Identify which cell holds the provided text, then report its (X, Y) central coordinate. 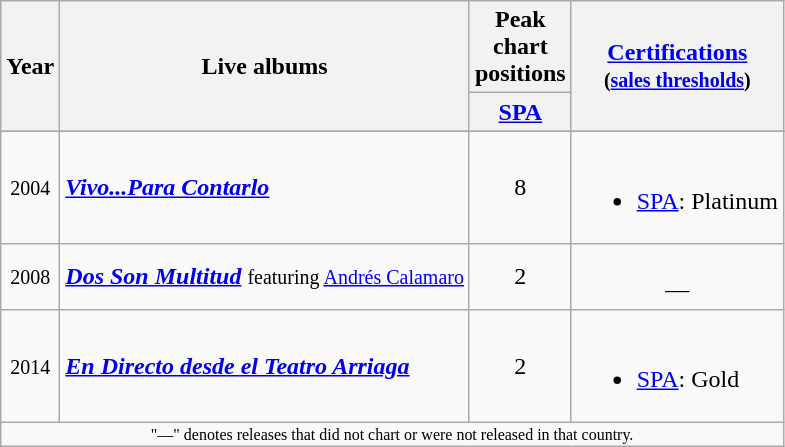
Live albums (265, 66)
Vivo...Para Contarlo (265, 188)
SPA: Platinum (677, 188)
Certifications(sales thresholds) (677, 66)
2008 (30, 276)
SPA: Gold (677, 366)
Year (30, 66)
8 (520, 188)
2014 (30, 366)
Dos Son Multitud featuring Andrés Calamaro (265, 276)
Peak chart positions (520, 47)
"—" denotes releases that did not chart or were not released in that country. (392, 434)
SPA (520, 112)
— (677, 276)
En Directo desde el Teatro Arriaga (265, 366)
2004 (30, 188)
